Determine the (X, Y) coordinate at the center of the cell enclosing the given text.  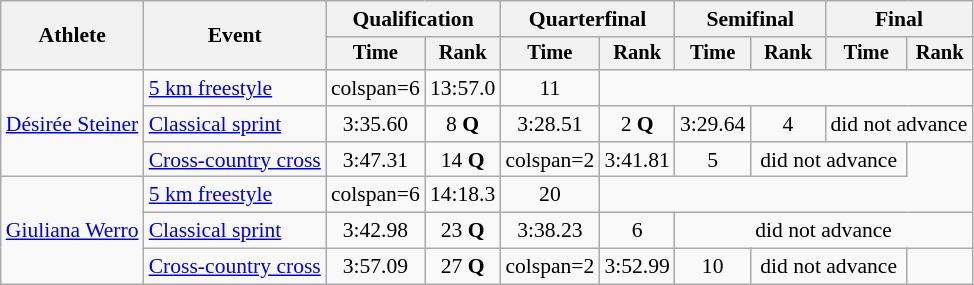
14:18.3 (462, 195)
11 (550, 88)
3:28.51 (550, 124)
3:57.09 (376, 267)
Qualification (414, 19)
6 (636, 231)
Désirée Steiner (72, 124)
2 Q (636, 124)
Event (235, 36)
8 Q (462, 124)
13:57.0 (462, 88)
3:41.81 (636, 160)
10 (712, 267)
Quarterfinal (588, 19)
23 Q (462, 231)
Semifinal (750, 19)
3:29.64 (712, 124)
Athlete (72, 36)
5 (712, 160)
3:47.31 (376, 160)
3:38.23 (550, 231)
14 Q (462, 160)
4 (788, 124)
3:52.99 (636, 267)
Final (900, 19)
27 Q (462, 267)
3:35.60 (376, 124)
20 (550, 195)
Giuliana Werro (72, 230)
3:42.98 (376, 231)
